For the text-containing cell, return its midpoint in [x, y] coordinate format. 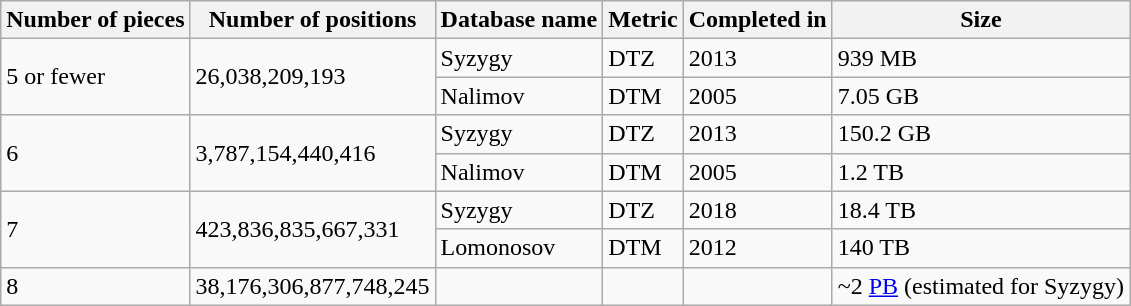
150.2 GB [980, 134]
1.2 TB [980, 172]
423,836,835,667,331 [312, 229]
~2 PB (estimated for Syzygy) [980, 286]
7 [96, 229]
Number of positions [312, 20]
38,176,306,877,748,245 [312, 286]
6 [96, 153]
Lomonosov [519, 248]
26,038,209,193 [312, 77]
Completed in [758, 20]
8 [96, 286]
18.4 TB [980, 210]
2018 [758, 210]
7.05 GB [980, 96]
Size [980, 20]
5 or fewer [96, 77]
2012 [758, 248]
939 MB [980, 58]
Database name [519, 20]
Number of pieces [96, 20]
3,787,154,440,416 [312, 153]
140 TB [980, 248]
Metric [643, 20]
